Provide the [X, Y] coordinate of the cell's center where the given text is located.  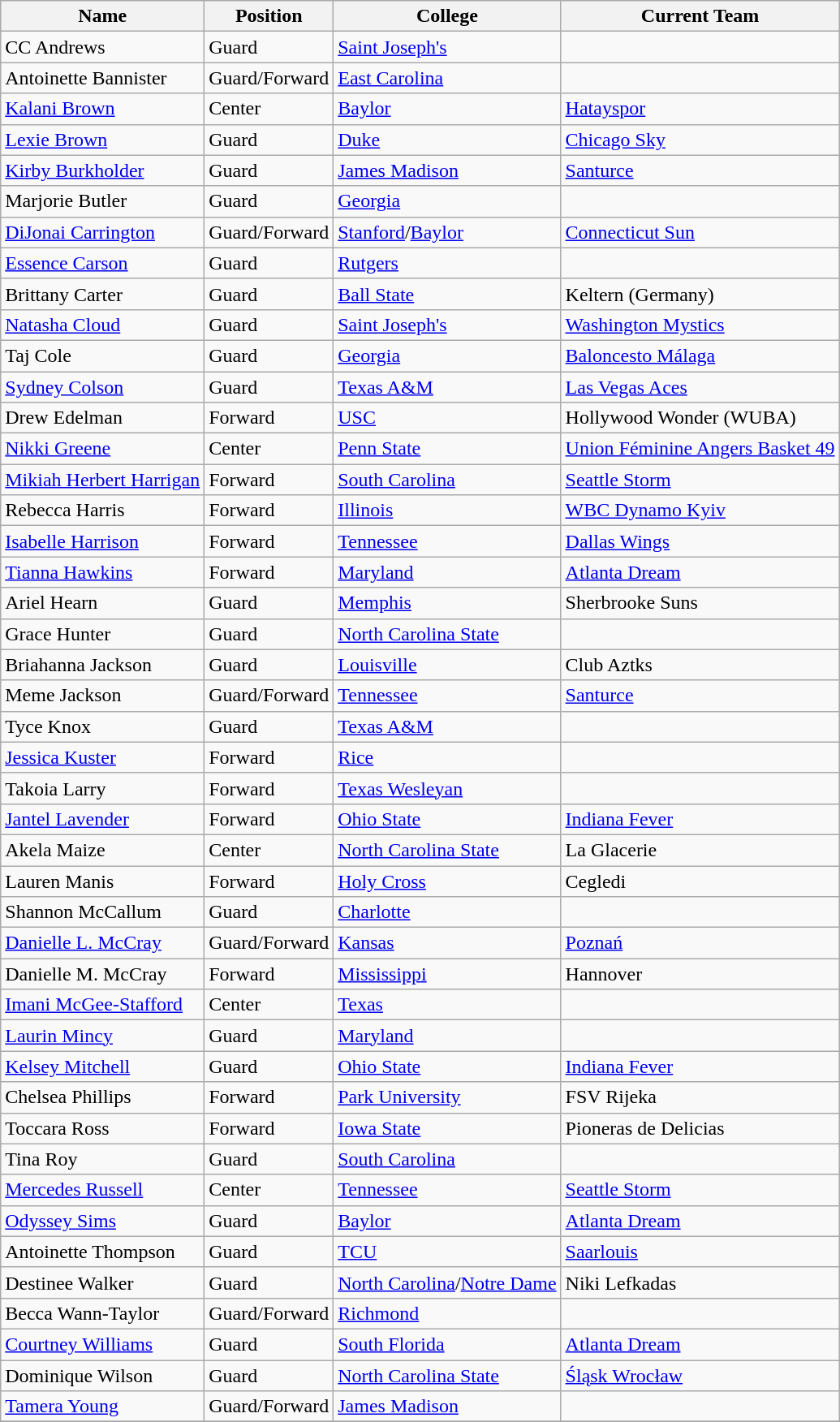
Memphis [447, 603]
Kalani Brown [102, 109]
Akela Maize [102, 850]
Natasha Cloud [102, 325]
TCU [447, 1252]
Meme Jackson [102, 696]
Texas Wesleyan [447, 788]
Kansas [447, 943]
Odyssey Sims [102, 1221]
Briahanna Jackson [102, 665]
Tyce Knox [102, 726]
Duke [447, 140]
Danielle M. McCray [102, 974]
Brittany Carter [102, 294]
Takoia Larry [102, 788]
Dominique Wilson [102, 1376]
Destinee Walker [102, 1282]
Taj Cole [102, 355]
Rice [447, 757]
Sydney Colson [102, 387]
Mississippi [447, 974]
WBC Dynamo Kyiv [700, 511]
Name [102, 16]
Holy Cross [447, 881]
Current Team [700, 16]
Louisville [447, 665]
CC Andrews [102, 47]
Hatayspor [700, 109]
Washington Mystics [700, 325]
Iowa State [447, 1128]
Antoinette Bannister [102, 78]
Texas [447, 1005]
Sherbrooke Suns [700, 603]
Connecticut Sun [700, 232]
Hollywood Wonder (WUBA) [700, 418]
Lexie Brown [102, 140]
Tamera Young [102, 1407]
Laurin Mincy [102, 1036]
Danielle L. McCray [102, 943]
Poznań [700, 943]
FSV Rijeka [700, 1097]
Jessica Kuster [102, 757]
Isabelle Harrison [102, 541]
Courtney Williams [102, 1344]
East Carolina [447, 78]
La Glacerie [700, 850]
Essence Carson [102, 263]
Chelsea Phillips [102, 1097]
Kelsey Mitchell [102, 1066]
Śląsk Wrocław [700, 1376]
Nikki Greene [102, 449]
Antoinette Thompson [102, 1252]
Baloncesto Málaga [700, 355]
Imani McGee-Stafford [102, 1005]
Chicago Sky [700, 140]
Park University [447, 1097]
Lauren Manis [102, 881]
DiJonai Carrington [102, 232]
Rutgers [447, 263]
Marjorie Butler [102, 201]
Union Féminine Angers Basket 49 [700, 449]
Illinois [447, 511]
Kirby Burkholder [102, 170]
Ariel Hearn [102, 603]
Keltern (Germany) [700, 294]
Stanford/Baylor [447, 232]
College [447, 16]
Shannon McCallum [102, 912]
Becca Wann-Taylor [102, 1313]
Charlotte [447, 912]
Dallas Wings [700, 541]
Jantel Lavender [102, 819]
Saarlouis [700, 1252]
USC [447, 418]
Penn State [447, 449]
Position [269, 16]
Niki Lefkadas [700, 1282]
Mercedes Russell [102, 1190]
Las Vegas Aces [700, 387]
Tianna Hawkins [102, 572]
Rebecca Harris [102, 511]
Pioneras de Delicias [700, 1128]
Hannover [700, 974]
Richmond [447, 1313]
Grace Hunter [102, 634]
North Carolina/Notre Dame [447, 1282]
Drew Edelman [102, 418]
South Florida [447, 1344]
Mikiah Herbert Harrigan [102, 480]
Toccara Ross [102, 1128]
Ball State [447, 294]
Club Aztks [700, 665]
Cegledi [700, 881]
Tina Roy [102, 1159]
